Pinpoint the cell where the given text exists, returning its (X, Y) midpoint coordinate. 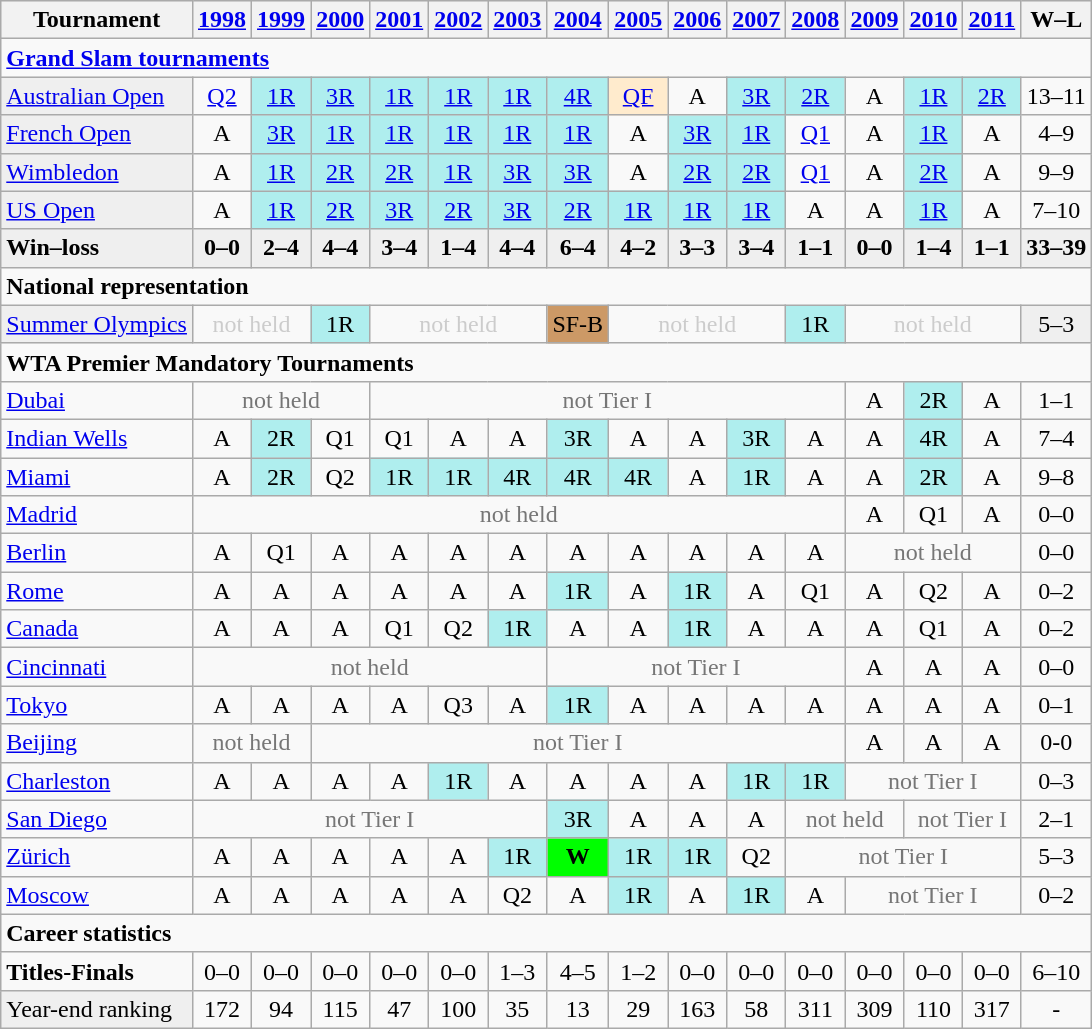
172 (222, 1009)
2008 (816, 20)
Indian Wells (97, 438)
French Open (97, 134)
33–39 (1056, 248)
4–5 (578, 971)
2010 (934, 20)
58 (756, 1009)
2002 (458, 20)
311 (816, 1009)
110 (934, 1009)
1999 (282, 20)
317 (992, 1009)
San Diego (97, 819)
W–L (1056, 20)
QF (638, 96)
Berlin (97, 553)
2007 (756, 20)
2009 (874, 20)
2005 (638, 20)
Dubai (97, 400)
115 (340, 1009)
Moscow (97, 895)
3–3 (698, 248)
0–1 (1056, 705)
Titles-Finals (97, 971)
4–9 (1056, 134)
2–4 (282, 248)
National representation (546, 286)
Win–loss (97, 248)
Cincinnati (97, 667)
Summer Olympics (97, 324)
SF-B (578, 324)
Beijing (97, 743)
9–9 (1056, 172)
163 (698, 1009)
WTA Premier Mandatory Tournaments (546, 362)
Madrid (97, 515)
0-0 (1056, 743)
Q3 (458, 705)
Tokyo (97, 705)
Canada (97, 629)
6–10 (1056, 971)
2004 (578, 20)
4–2 (638, 248)
6–4 (578, 248)
13–11 (1056, 96)
1998 (222, 20)
Rome (97, 591)
2011 (992, 20)
1–3 (518, 971)
Zürich (97, 857)
US Open (97, 210)
2006 (698, 20)
100 (458, 1009)
- (1056, 1009)
Tournament (97, 20)
309 (874, 1009)
Year-end ranking (97, 1009)
2–1 (1056, 819)
7–4 (1056, 438)
Wimbledon (97, 172)
2000 (340, 20)
29 (638, 1009)
Miami (97, 477)
Career statistics (546, 933)
9–8 (1056, 477)
94 (282, 1009)
Australian Open (97, 96)
W (578, 857)
2001 (400, 20)
Grand Slam tournaments (546, 58)
13 (578, 1009)
35 (518, 1009)
2003 (518, 20)
1–2 (638, 971)
47 (400, 1009)
0–3 (1056, 781)
Charleston (97, 781)
7–10 (1056, 210)
